Search for the cell housing the specified text and yield its (x, y) center coordinate. 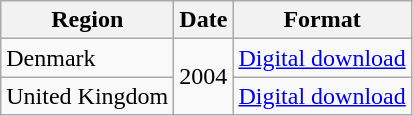
Region (88, 20)
Date (204, 20)
United Kingdom (88, 96)
Denmark (88, 58)
2004 (204, 77)
Format (322, 20)
